Identify which cell holds the provided text, then report its [X, Y] central coordinate. 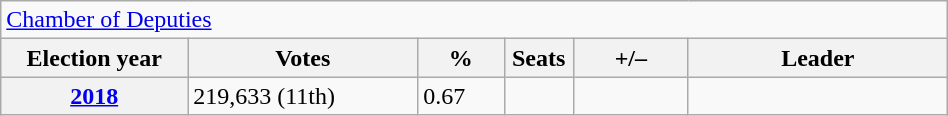
Chamber of Deputies [474, 20]
219,633 (11th) [303, 96]
Election year [94, 58]
Votes [303, 58]
Leader [818, 58]
Seats [538, 58]
0.67 [461, 96]
% [461, 58]
+/– [630, 58]
2018 [94, 96]
